Provide the [X, Y] coordinate of the cell's center where the given text is located.  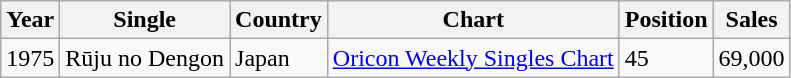
69,000 [752, 58]
Rūju no Dengon [145, 58]
Year [30, 20]
Chart [473, 20]
Single [145, 20]
Oricon Weekly Singles Chart [473, 58]
Position [666, 20]
Country [279, 20]
Japan [279, 58]
1975 [30, 58]
45 [666, 58]
Sales [752, 20]
